Output the [x, y] coordinate of the center of the cell containing the given text.  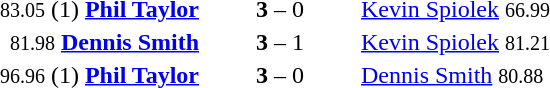
3 – 1 [280, 42]
